Return the [x, y] coordinate for the center point of the cell that contains the specified text.  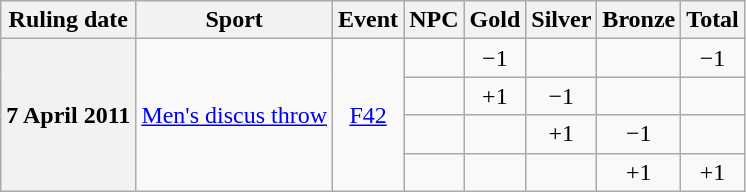
Ruling date [68, 20]
7 April 2011 [68, 115]
NPC [434, 20]
Total [713, 20]
Bronze [639, 20]
F42 [368, 115]
Sport [234, 20]
Men's discus throw [234, 115]
Silver [562, 20]
Gold [495, 20]
Event [368, 20]
